Locate the cell with the specified text and output its [x, y] center coordinate. 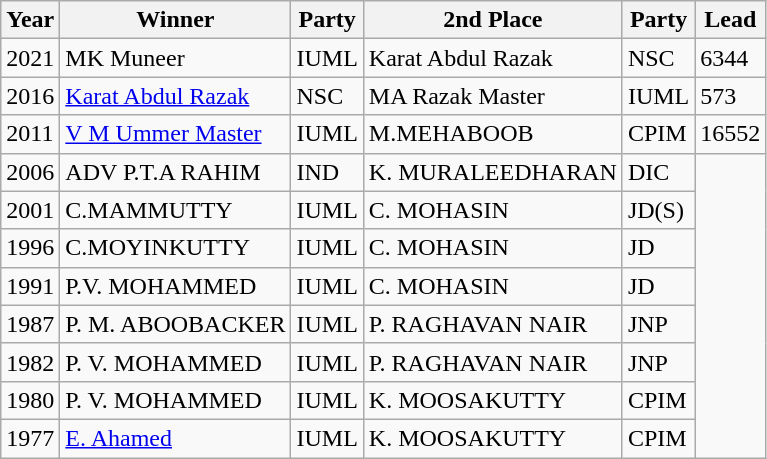
IND [327, 172]
573 [730, 96]
1991 [30, 286]
6344 [730, 58]
1987 [30, 324]
C.MOYINKUTTY [176, 248]
2001 [30, 210]
M.MEHABOOB [492, 134]
Winner [176, 20]
Year [30, 20]
V M Ummer Master [176, 134]
ADV P.T.A RAHIM [176, 172]
1982 [30, 362]
JD(S) [658, 210]
DIC [658, 172]
C.MAMMUTTY [176, 210]
16552 [730, 134]
P.V. MOHAMMED [176, 286]
Lead [730, 20]
E. Ahamed [176, 438]
1980 [30, 400]
2016 [30, 96]
2006 [30, 172]
1977 [30, 438]
MA Razak Master [492, 96]
2011 [30, 134]
P. M. ABOOBACKER [176, 324]
2nd Place [492, 20]
K. MURALEEDHARAN [492, 172]
MK Muneer [176, 58]
2021 [30, 58]
1996 [30, 248]
